For the text-containing cell, return its midpoint in (X, Y) coordinate format. 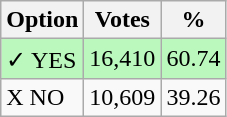
✓ YES (42, 59)
% (194, 20)
10,609 (122, 97)
Option (42, 20)
Votes (122, 20)
16,410 (122, 59)
X NO (42, 97)
39.26 (194, 97)
60.74 (194, 59)
